Return [X, Y] of the center of cell containing provided text 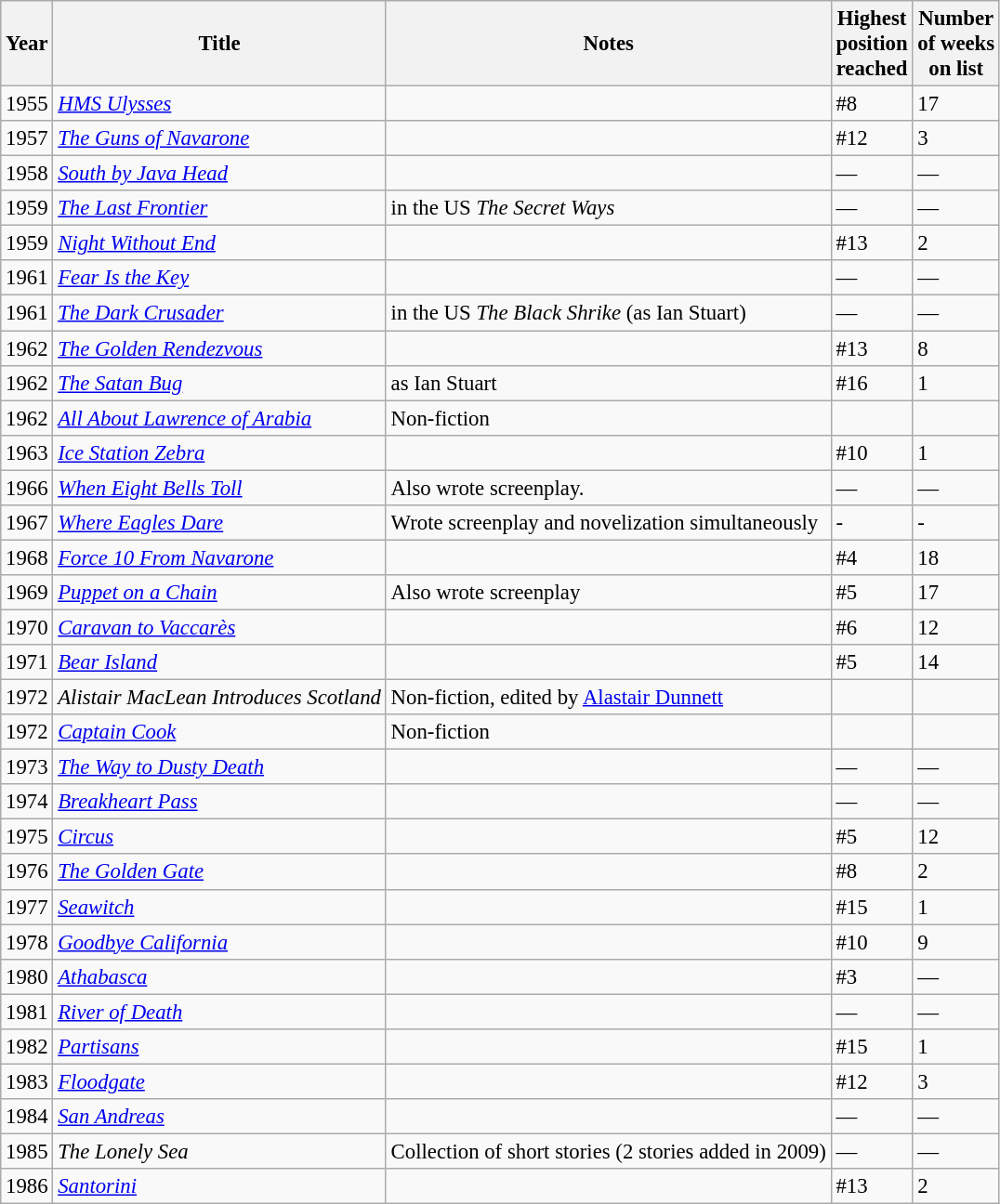
Collection of short stories (2 stories added in 2009) [608, 1151]
Notes [608, 44]
1970 [27, 627]
#6 [872, 627]
Numberof weekson list [955, 44]
Partisans [219, 1047]
as Ian Stuart [608, 383]
1985 [27, 1151]
1967 [27, 523]
The Last Frontier [219, 208]
18 [955, 557]
Title [219, 44]
Breakheart Pass [219, 802]
Fear Is the Key [219, 278]
1957 [27, 138]
Circus [219, 837]
Ice Station Zebra [219, 452]
Highestpositionreached [872, 44]
1974 [27, 802]
Goodbye California [219, 942]
1980 [27, 976]
1986 [27, 1186]
The Guns of Navarone [219, 138]
1978 [27, 942]
Force 10 From Navarone [219, 557]
1984 [27, 1117]
Seawitch [219, 907]
1983 [27, 1081]
The Golden Gate [219, 872]
Also wrote screenplay. [608, 488]
Non-fiction, edited by Alastair Dunnett [608, 698]
1966 [27, 488]
1971 [27, 662]
#4 [872, 557]
Captain Cook [219, 732]
Year [27, 44]
1982 [27, 1047]
Alistair MacLean Introduces Scotland [219, 698]
When Eight Bells Toll [219, 488]
1969 [27, 593]
All About Lawrence of Arabia [219, 418]
1968 [27, 557]
#3 [872, 976]
Where Eagles Dare [219, 523]
The Golden Rendezvous [219, 348]
Caravan to Vaccarès [219, 627]
River of Death [219, 1012]
Bear Island [219, 662]
1977 [27, 907]
Also wrote screenplay [608, 593]
#16 [872, 383]
Night Without End [219, 243]
9 [955, 942]
in the US The Black Shrike (as Ian Stuart) [608, 313]
8 [955, 348]
HMS Ulysses [219, 104]
Santorini [219, 1186]
1963 [27, 452]
Athabasca [219, 976]
1955 [27, 104]
14 [955, 662]
1981 [27, 1012]
Puppet on a Chain [219, 593]
The Way to Dusty Death [219, 767]
1976 [27, 872]
in the US The Secret Ways [608, 208]
Wrote screenplay and novelization simultaneously [608, 523]
1975 [27, 837]
1973 [27, 767]
San Andreas [219, 1117]
The Dark Crusader [219, 313]
The Lonely Sea [219, 1151]
The Satan Bug [219, 383]
South by Java Head [219, 174]
Floodgate [219, 1081]
1958 [27, 174]
